Find where the given text appears and provide that cell's center as (X, Y) coordinate. 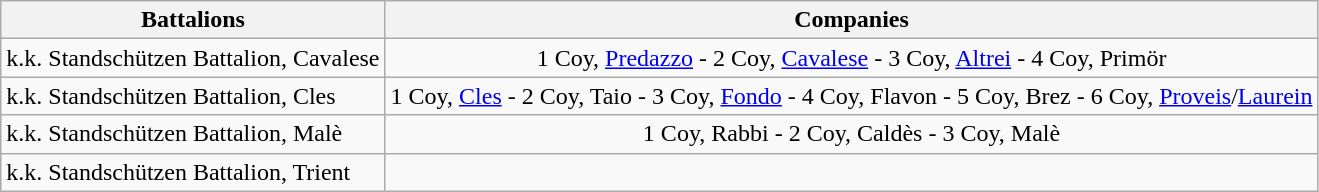
k.k. Standschützen Battalion, Cles (193, 96)
1 Coy, Cles - 2 Coy, Taio - 3 Coy, Fondo - 4 Coy, Flavon - 5 Coy, Brez - 6 Coy, Proveis/Laurein (852, 96)
Companies (852, 20)
k.k. Standschützen Battalion, Malè (193, 134)
1 Coy, Predazzo - 2 Coy, Cavalese - 3 Coy, Altrei - 4 Coy, Primör (852, 58)
Battalions (193, 20)
k.k. Standschützen Battalion, Cavalese (193, 58)
1 Coy, Rabbi - 2 Coy, Caldès - 3 Coy, Malè (852, 134)
k.k. Standschützen Battalion, Trient (193, 172)
